Search for the cell housing the specified text and yield its (x, y) center coordinate. 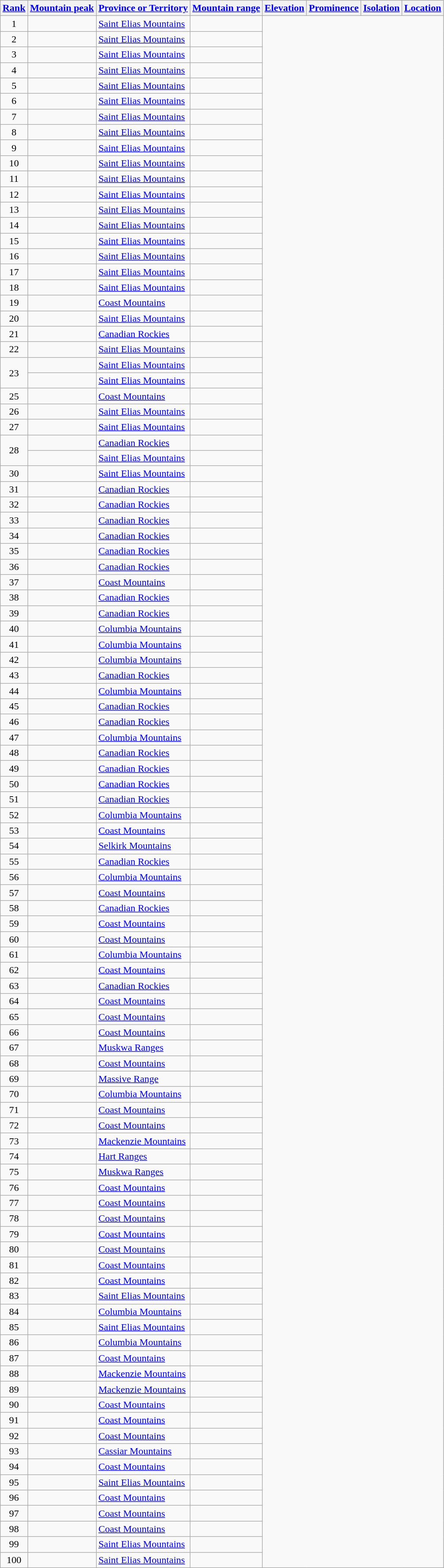
79 (14, 1234)
93 (14, 1451)
28 (14, 450)
36 (14, 567)
Prominence (334, 8)
33 (14, 520)
86 (14, 1343)
15 (14, 241)
Hart Ranges (143, 1156)
2 (14, 39)
96 (14, 1498)
Mountain peak (62, 8)
54 (14, 846)
19 (14, 303)
72 (14, 1125)
Selkirk Mountains (143, 846)
8 (14, 132)
35 (14, 551)
12 (14, 194)
65 (14, 1017)
62 (14, 970)
100 (14, 1560)
Location (423, 8)
89 (14, 1389)
11 (14, 179)
32 (14, 505)
18 (14, 287)
5 (14, 86)
48 (14, 753)
10 (14, 163)
59 (14, 923)
46 (14, 722)
69 (14, 1079)
17 (14, 272)
53 (14, 830)
43 (14, 675)
52 (14, 815)
47 (14, 738)
Rank (14, 8)
41 (14, 644)
82 (14, 1281)
94 (14, 1467)
40 (14, 629)
76 (14, 1188)
63 (14, 986)
26 (14, 411)
50 (14, 784)
64 (14, 1001)
Province or Territory (143, 8)
14 (14, 225)
58 (14, 908)
38 (14, 598)
Elevation (284, 8)
68 (14, 1063)
45 (14, 707)
37 (14, 582)
85 (14, 1327)
78 (14, 1219)
91 (14, 1420)
98 (14, 1529)
30 (14, 474)
87 (14, 1358)
70 (14, 1094)
95 (14, 1482)
7 (14, 117)
56 (14, 877)
44 (14, 691)
49 (14, 769)
88 (14, 1374)
Massive Range (143, 1079)
1 (14, 24)
42 (14, 660)
20 (14, 318)
55 (14, 861)
21 (14, 334)
3 (14, 55)
Cassiar Mountains (143, 1451)
6 (14, 101)
60 (14, 939)
27 (14, 427)
22 (14, 349)
74 (14, 1156)
71 (14, 1110)
4 (14, 70)
61 (14, 955)
Mountain range (226, 8)
90 (14, 1405)
92 (14, 1435)
Isolation (381, 8)
39 (14, 613)
67 (14, 1048)
73 (14, 1141)
16 (14, 256)
51 (14, 799)
66 (14, 1032)
99 (14, 1544)
25 (14, 396)
81 (14, 1265)
84 (14, 1312)
31 (14, 489)
77 (14, 1203)
75 (14, 1172)
97 (14, 1513)
83 (14, 1296)
34 (14, 536)
13 (14, 210)
9 (14, 148)
57 (14, 892)
23 (14, 373)
80 (14, 1250)
